Determine the (x, y) coordinate at the center of the cell enclosing the given text.  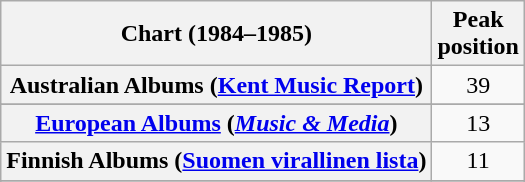
11 (478, 161)
Australian Albums (Kent Music Report) (216, 85)
European Albums (Music & Media) (216, 123)
Peakposition (478, 34)
39 (478, 85)
Chart (1984–1985) (216, 34)
Finnish Albums (Suomen virallinen lista) (216, 161)
13 (478, 123)
